Detect which cell encompasses the target text, then output its [X, Y] center coordinate. 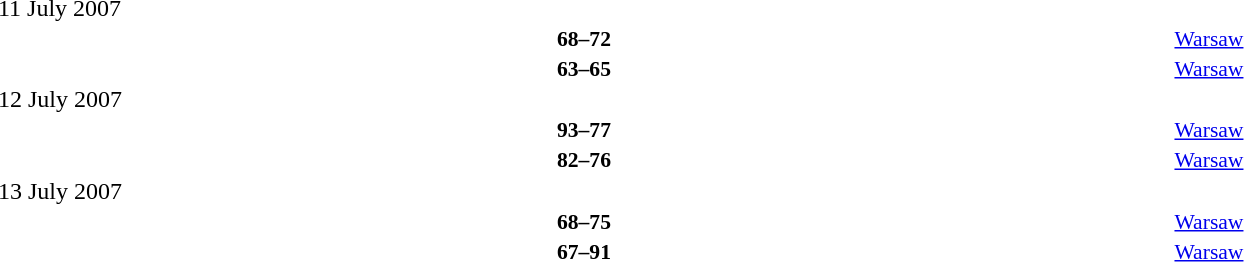
82–76 [584, 160]
68–75 [584, 222]
63–65 [584, 68]
93–77 [584, 130]
68–72 [584, 38]
